Scan for the cell matching the given text and deliver its [X, Y] coordinate at center. 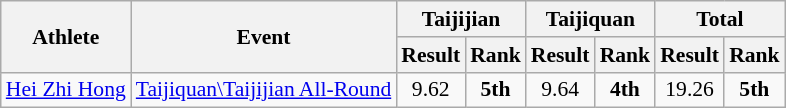
Taijijian [460, 19]
Total [720, 19]
Hei Zhi Hong [66, 90]
9.62 [430, 90]
Athlete [66, 36]
Event [264, 36]
4th [626, 90]
Taijiquan [590, 19]
Taijiquan\Taijijian All-Round [264, 90]
9.64 [560, 90]
19.26 [690, 90]
